Return [x, y] of the center of cell containing provided text 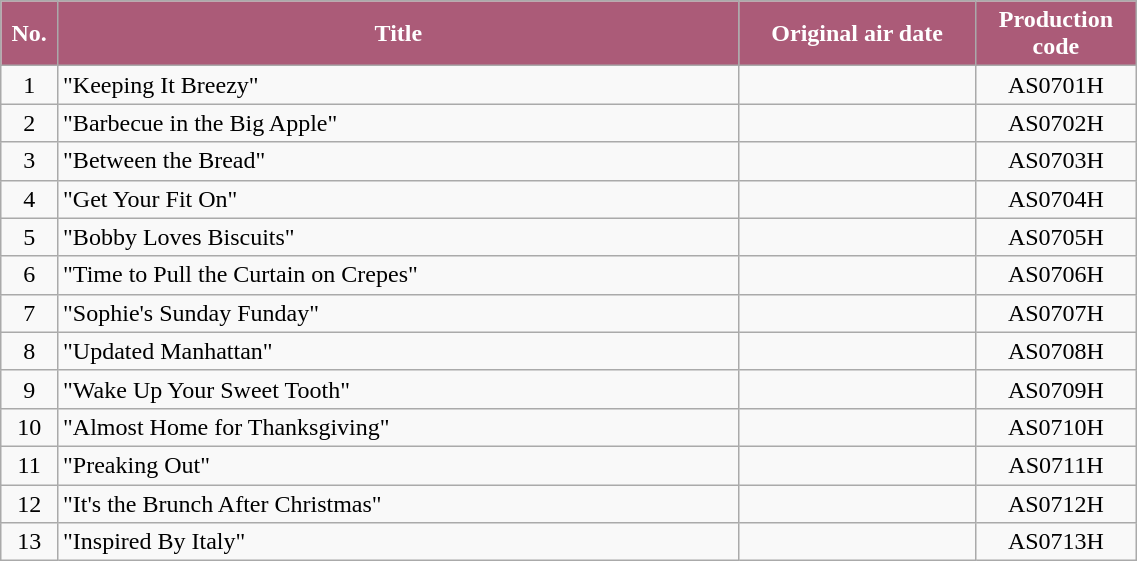
13 [30, 542]
4 [30, 199]
"Preaking Out" [399, 465]
"Sophie's Sunday Funday" [399, 313]
"Time to Pull the Curtain on Crepes" [399, 275]
AS0703H [1056, 161]
No. [30, 34]
AS0712H [1056, 503]
7 [30, 313]
11 [30, 465]
AS0701H [1056, 85]
12 [30, 503]
Productioncode [1056, 34]
"Almost Home for Thanksgiving" [399, 427]
"It's the Brunch After Christmas" [399, 503]
"Between the Bread" [399, 161]
AS0709H [1056, 389]
AS0706H [1056, 275]
10 [30, 427]
2 [30, 123]
"Updated Manhattan" [399, 351]
AS0705H [1056, 237]
AS0702H [1056, 123]
8 [30, 351]
"Bobby Loves Biscuits" [399, 237]
3 [30, 161]
"Barbecue in the Big Apple" [399, 123]
AS0713H [1056, 542]
"Wake Up Your Sweet Tooth" [399, 389]
AS0711H [1056, 465]
Original air date [857, 34]
"Inspired By Italy" [399, 542]
AS0708H [1056, 351]
AS0704H [1056, 199]
1 [30, 85]
Title [399, 34]
"Keeping It Breezy" [399, 85]
9 [30, 389]
"Get Your Fit On" [399, 199]
5 [30, 237]
AS0707H [1056, 313]
AS0710H [1056, 427]
6 [30, 275]
